Return the (X, Y) coordinate for the center point of the cell that contains the specified text.  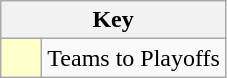
Teams to Playoffs (134, 58)
Key (114, 20)
